Output the (X, Y) coordinate of the center of the cell containing the given text.  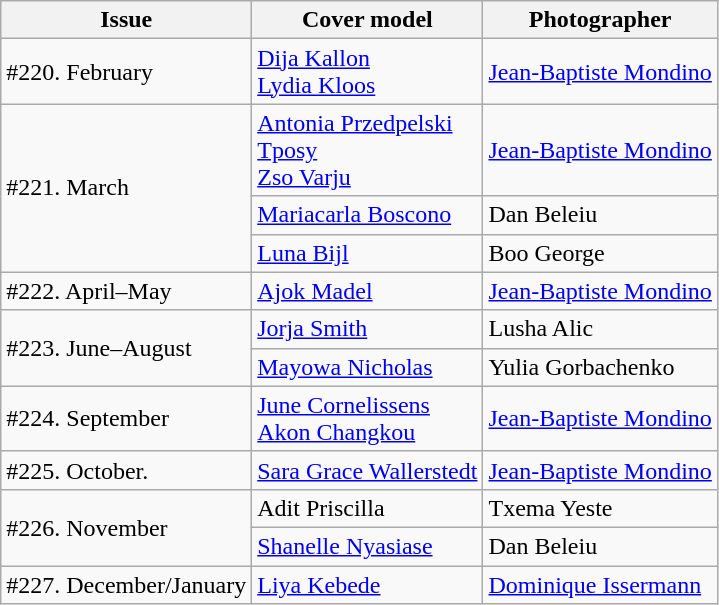
Liya Kebede (368, 585)
Ajok Madel (368, 291)
Cover model (368, 20)
Luna Bijl (368, 253)
Txema Yeste (600, 508)
Yulia Gorbachenko (600, 367)
Mariacarla Boscono (368, 215)
Adit Priscilla (368, 508)
Jorja Smith (368, 329)
Mayowa Nicholas (368, 367)
Dominique Issermann (600, 585)
#227. December/January (126, 585)
#225. October. (126, 470)
Antonia PrzedpelskiTposyZso Varju (368, 150)
Photographer (600, 20)
#220. February (126, 72)
Boo George (600, 253)
Issue (126, 20)
#226. November (126, 527)
June CornelissensAkon Changkou (368, 418)
#221. March (126, 188)
#224. September (126, 418)
#222. April–May (126, 291)
#223. June–August (126, 348)
Sara Grace Wallerstedt (368, 470)
Lusha Alic (600, 329)
Dija KallonLydia Kloos (368, 72)
Shanelle Nyasiase (368, 546)
